Scan for the cell matching the given text and deliver its (x, y) coordinate at center. 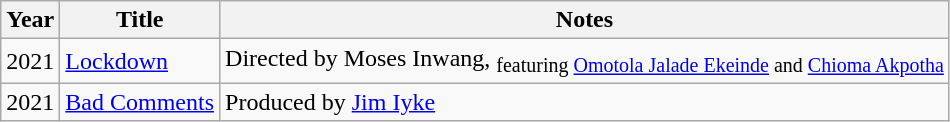
Bad Comments (140, 102)
Produced by Jim Iyke (585, 102)
Year (30, 20)
Directed by Moses Inwang, featuring Omotola Jalade Ekeinde and Chioma Akpotha (585, 61)
Notes (585, 20)
Lockdown (140, 61)
Title (140, 20)
